Detect which cell encompasses the target text, then output its (X, Y) center coordinate. 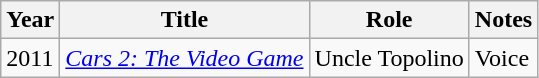
Cars 2: The Video Game (184, 58)
2011 (30, 58)
Uncle Topolino (389, 58)
Year (30, 20)
Role (389, 20)
Title (184, 20)
Notes (503, 20)
Voice (503, 58)
